Pinpoint the cell where the given text exists, returning its (x, y) midpoint coordinate. 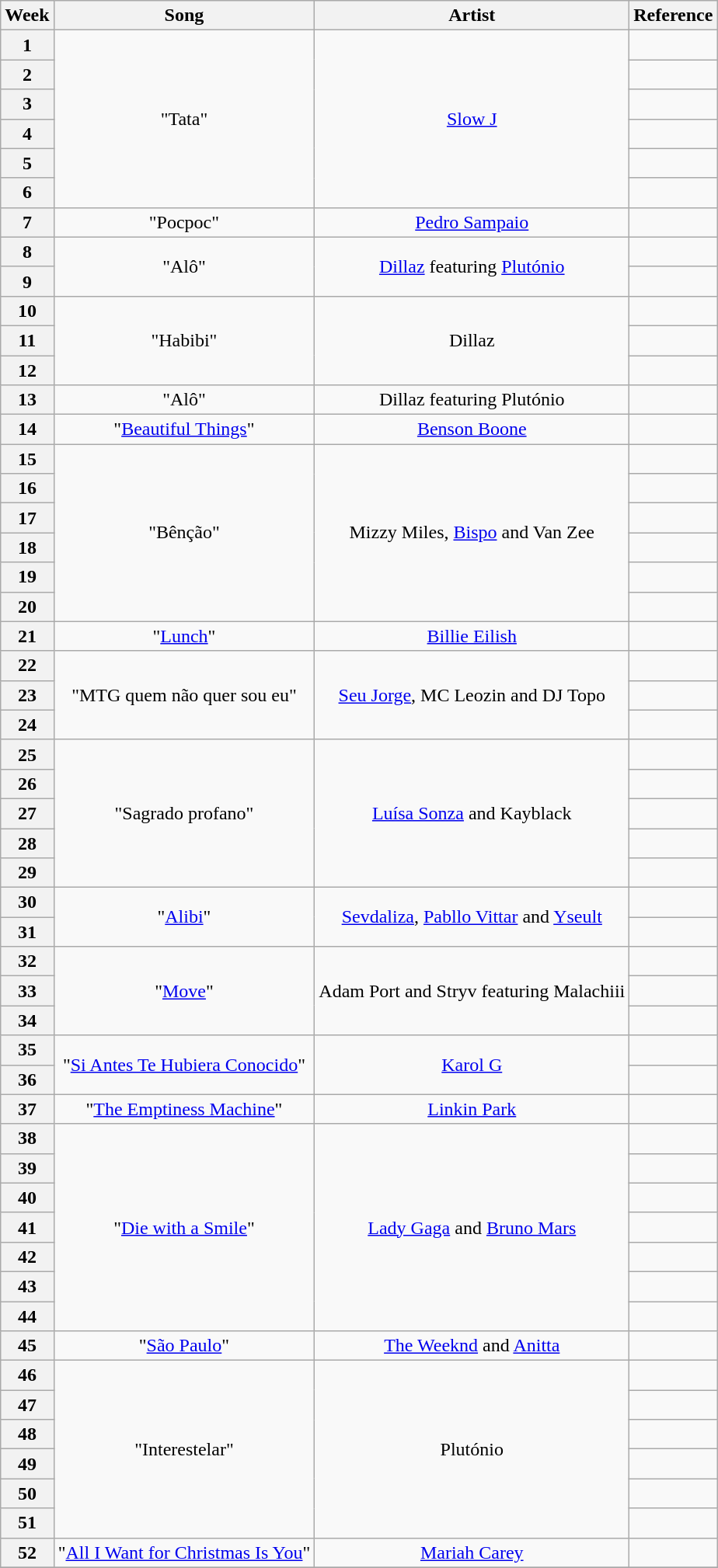
2 (27, 75)
"Sagrado profano" (184, 813)
Benson Boone (472, 429)
43 (27, 1286)
44 (27, 1316)
32 (27, 961)
3 (27, 104)
10 (27, 311)
Luísa Sonza and Kayblack (472, 813)
21 (27, 636)
Karol G (472, 1065)
15 (27, 459)
Artist (472, 16)
48 (27, 1434)
7 (27, 222)
Song (184, 16)
9 (27, 281)
26 (27, 784)
34 (27, 1020)
25 (27, 754)
"Move" (184, 991)
40 (27, 1198)
"Alibi" (184, 917)
5 (27, 163)
11 (27, 340)
27 (27, 813)
49 (27, 1464)
Mariah Carey (472, 1552)
"Habibi" (184, 340)
31 (27, 932)
Week (27, 16)
"Beautiful Things" (184, 429)
Seu Jorge, MC Leozin and DJ Topo (472, 695)
Sevdaliza, Pabllo Vittar and Yseult (472, 917)
Plutónio (472, 1449)
6 (27, 193)
12 (27, 370)
33 (27, 991)
"The Emptiness Machine" (184, 1109)
23 (27, 695)
47 (27, 1405)
4 (27, 134)
36 (27, 1080)
50 (27, 1493)
"Die with a Smile" (184, 1227)
Mizzy Miles, Bispo and Van Zee (472, 533)
1 (27, 45)
41 (27, 1227)
"Pocpoc" (184, 222)
28 (27, 843)
"MTG quem não quer sou eu" (184, 695)
"All I Want for Christmas Is You" (184, 1552)
51 (27, 1523)
Pedro Sampaio (472, 222)
39 (27, 1168)
46 (27, 1375)
45 (27, 1346)
Linkin Park (472, 1109)
20 (27, 607)
Reference (673, 16)
"Si Antes Te Hubiera Conocido" (184, 1065)
35 (27, 1050)
37 (27, 1109)
The Weeknd and Anitta (472, 1346)
19 (27, 577)
52 (27, 1552)
Dillaz (472, 340)
"São Paulo" (184, 1346)
"Interestelar" (184, 1449)
18 (27, 548)
Lady Gaga and Bruno Mars (472, 1227)
16 (27, 488)
Billie Eilish (472, 636)
"Lunch" (184, 636)
30 (27, 902)
Adam Port and Stryv featuring Malachiii (472, 991)
13 (27, 400)
42 (27, 1257)
"Bênção" (184, 533)
17 (27, 518)
"Tata" (184, 119)
29 (27, 873)
14 (27, 429)
38 (27, 1139)
8 (27, 252)
Slow J (472, 119)
22 (27, 666)
24 (27, 725)
